From the cell containing the given text, extract its center point as (X, Y) coordinate. 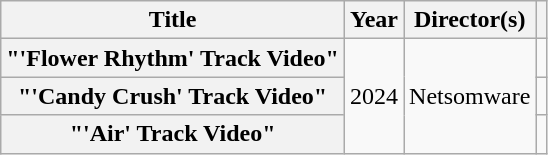
"'Air' Track Video" (173, 134)
"'Flower Rhythm' Track Video" (173, 58)
2024 (374, 96)
Director(s) (470, 20)
Year (374, 20)
"'Candy Crush' Track Video" (173, 96)
Netsomware (470, 96)
Title (173, 20)
